Detect which cell encompasses the target text, then output its [X, Y] center coordinate. 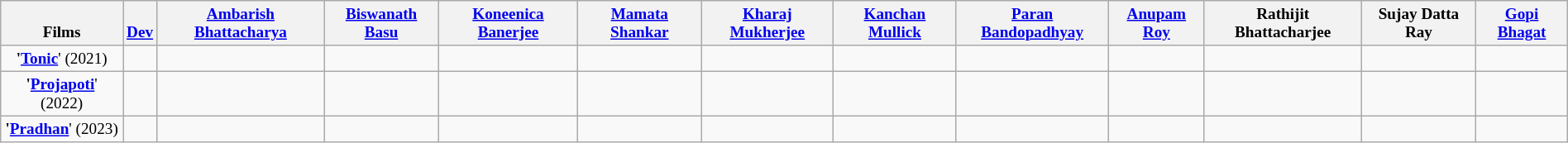
Biswanath Basu [381, 23]
Ambarish Bhattacharya [241, 23]
Sujay Datta Ray [1419, 23]
Paran Bandopadhyay [1032, 23]
'Projapoti' (2022) [62, 93]
Kanchan Mullick [895, 23]
Films [62, 23]
Gopi Bhagat [1522, 23]
Rathijit Bhattacharjee [1283, 23]
Dev [141, 23]
Anupam Roy [1156, 23]
Koneenica Banerjee [508, 23]
Kharaj Mukherjee [767, 23]
Mamata Shankar [640, 23]
'Pradhan' (2023) [62, 129]
'Tonic' (2021) [62, 59]
